Capture the cell that displays the provided text and extract its (X, Y) central coordinate. 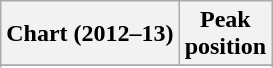
Peakposition (225, 34)
Chart (2012–13) (90, 34)
